Locate the cell with the specified text and output its [X, Y] center coordinate. 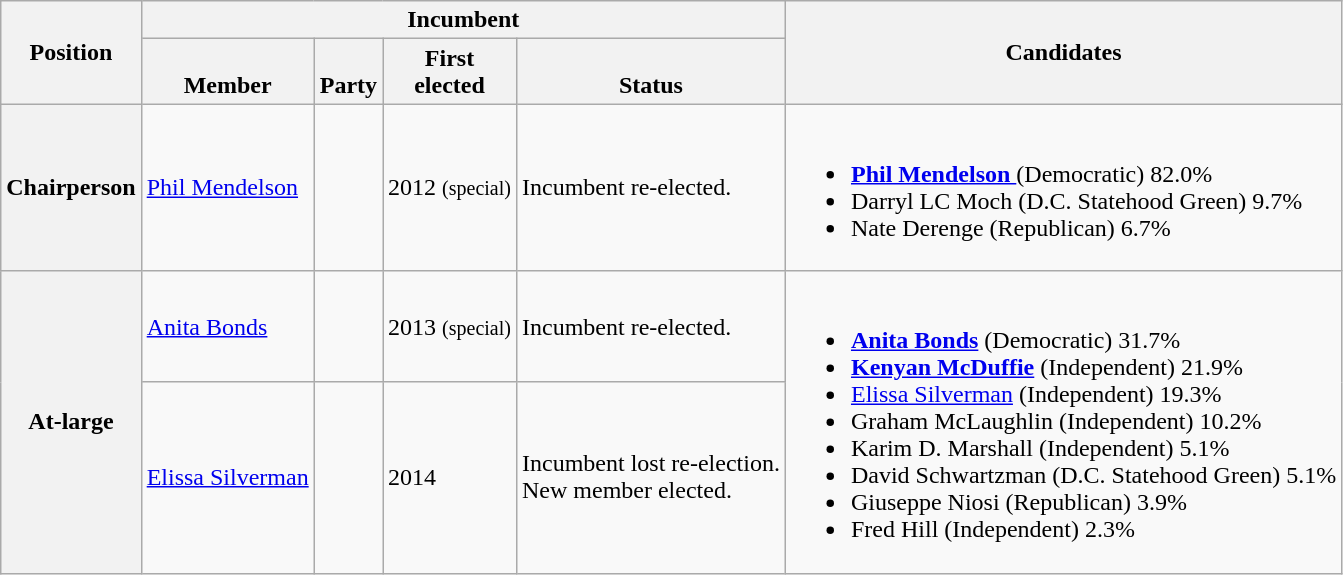
2014 [450, 478]
Chairperson [71, 188]
Phil Mendelson (Democratic) 82.0% Darryl LC Moch (D.C. Statehood Green) 9.7% Nate Derenge (Republican) 6.7% [1063, 188]
Position [71, 52]
Anita Bonds [228, 326]
At-large [71, 422]
2013 (special) [450, 326]
Phil Mendelson [228, 188]
Member [228, 72]
Incumbent [463, 20]
Firstelected [450, 72]
2012 (special) [450, 188]
Candidates [1063, 52]
Elissa Silverman [228, 478]
Party [348, 72]
Incumbent lost re-election.New member elected. [650, 478]
Status [650, 72]
